Extract the (X, Y) coordinate from the center of the cell holding the provided text.  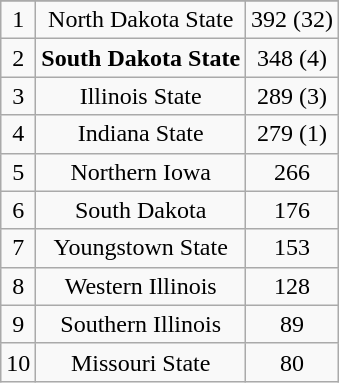
Youngstown State (141, 248)
279 (1) (292, 134)
128 (292, 286)
266 (292, 172)
Western Illinois (141, 286)
348 (4) (292, 58)
153 (292, 248)
7 (18, 248)
10 (18, 362)
Indiana State (141, 134)
9 (18, 324)
8 (18, 286)
5 (18, 172)
North Dakota State (141, 20)
Northern Iowa (141, 172)
6 (18, 210)
Missouri State (141, 362)
South Dakota State (141, 58)
3 (18, 96)
80 (292, 362)
89 (292, 324)
176 (292, 210)
Illinois State (141, 96)
1 (18, 20)
289 (3) (292, 96)
392 (32) (292, 20)
4 (18, 134)
Southern Illinois (141, 324)
2 (18, 58)
South Dakota (141, 210)
